Provide the (x, y) coordinate of the cell's center where the given text is located.  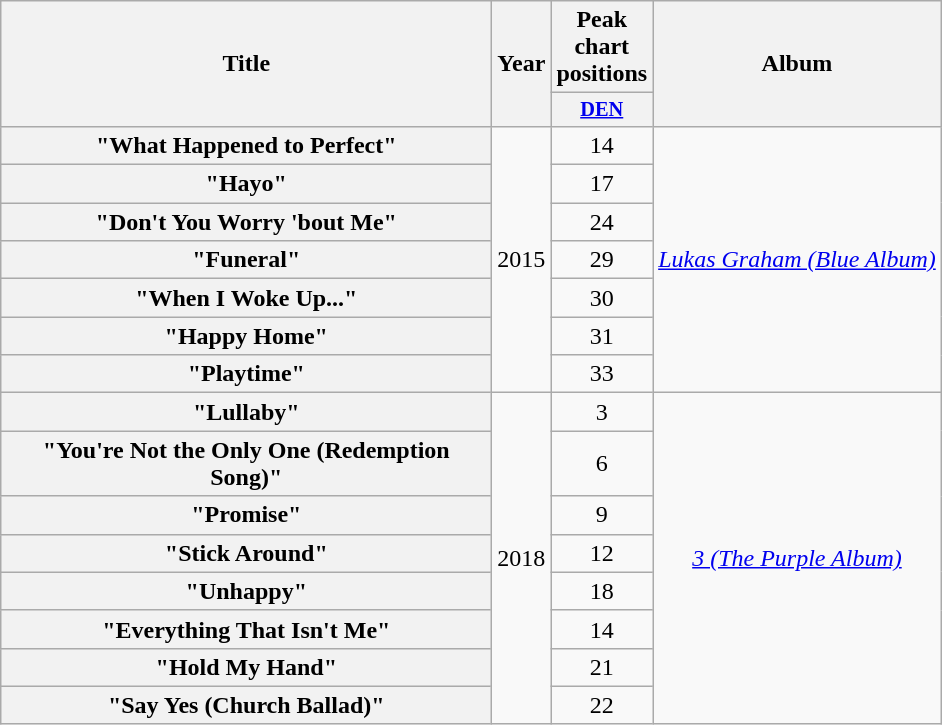
"What Happened to Perfect" (246, 145)
"Happy Home" (246, 336)
12 (602, 553)
Peak chart positions (602, 47)
"Everything That Isn't Me" (246, 629)
Year (522, 64)
22 (602, 705)
2018 (522, 559)
Title (246, 64)
Album (798, 64)
"Say Yes (Church Ballad)" (246, 705)
"When I Woke Up..." (246, 298)
9 (602, 515)
29 (602, 260)
31 (602, 336)
"Lullaby" (246, 412)
18 (602, 591)
33 (602, 374)
"Playtime" (246, 374)
24 (602, 222)
21 (602, 667)
3 (The Purple Album) (798, 559)
"Unhappy" (246, 591)
"Promise" (246, 515)
Lukas Graham (Blue Album) (798, 259)
DEN (602, 110)
"Stick Around" (246, 553)
6 (602, 464)
3 (602, 412)
"Hold My Hand" (246, 667)
2015 (522, 259)
17 (602, 184)
"Hayo" (246, 184)
"Don't You Worry 'bout Me" (246, 222)
"You're Not the Only One (Redemption Song)" (246, 464)
"Funeral" (246, 260)
30 (602, 298)
